Scan for the cell matching the given text and deliver its (x, y) coordinate at center. 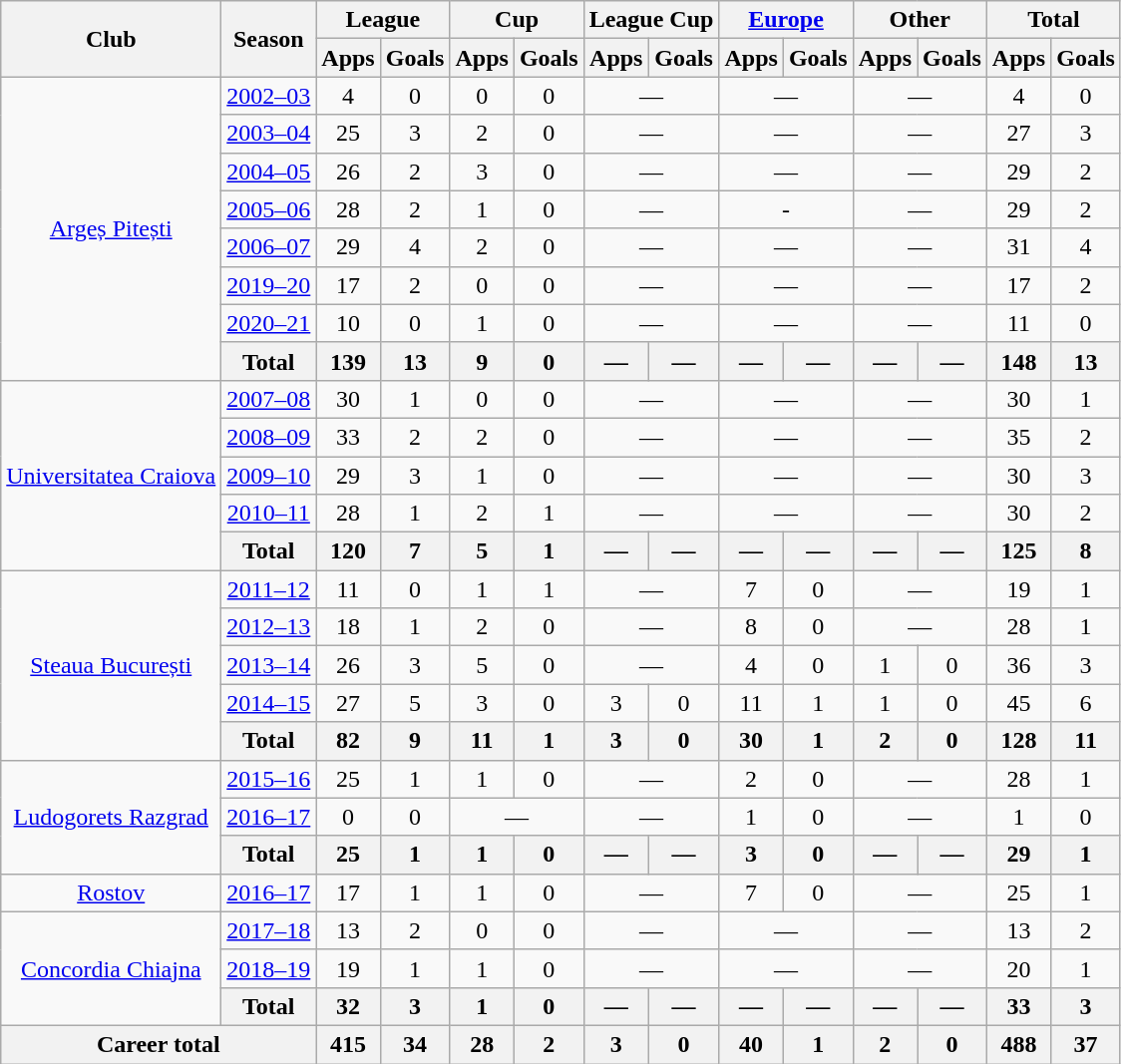
Cup (517, 20)
415 (348, 1044)
2009–10 (269, 476)
6 (1086, 703)
Steaua București (112, 665)
2010–11 (269, 514)
2003–04 (269, 134)
Ludogorets Razgrad (112, 817)
120 (348, 551)
35 (1018, 437)
148 (1018, 361)
Argeș Pitești (112, 228)
31 (1018, 247)
32 (348, 1006)
488 (1018, 1044)
2004–05 (269, 172)
125 (1018, 551)
Season (269, 39)
139 (348, 361)
37 (1086, 1044)
2008–09 (269, 437)
128 (1018, 741)
2015–16 (269, 779)
10 (348, 323)
2018–19 (269, 968)
Rostov (112, 892)
Universitatea Craiova (112, 475)
2017–18 (269, 930)
2012–13 (269, 627)
- (786, 209)
2013–14 (269, 665)
2014–15 (269, 703)
34 (415, 1044)
Concordia Chiajna (112, 968)
18 (348, 627)
45 (1018, 703)
2019–20 (269, 285)
82 (348, 741)
2007–08 (269, 399)
2020–21 (269, 323)
League Cup (651, 20)
2005–06 (269, 209)
2002–03 (269, 96)
2011–12 (269, 589)
Career total (159, 1044)
20 (1018, 968)
40 (751, 1044)
League (383, 20)
2006–07 (269, 247)
Europe (786, 20)
Club (112, 39)
Other (920, 20)
36 (1018, 665)
